Identify which cell holds the provided text, then report its (x, y) central coordinate. 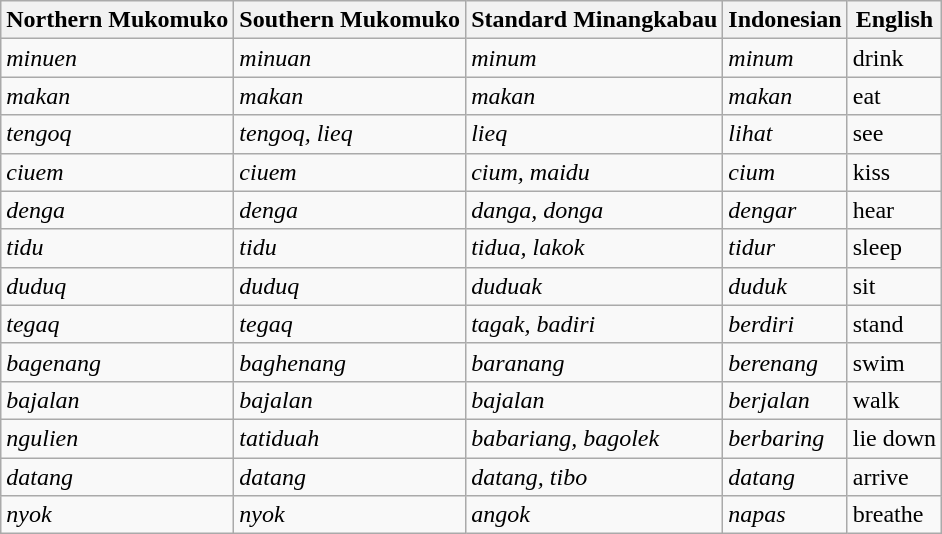
Standard Minangkabau (594, 20)
stand (894, 324)
minuen (118, 58)
baranang (594, 362)
cium (785, 172)
berjalan (785, 400)
eat (894, 96)
tidur (785, 248)
Southern Mukomuko (350, 20)
lie down (894, 438)
sit (894, 286)
arrive (894, 477)
tengoq, lieq (350, 134)
lihat (785, 134)
tatiduah (350, 438)
bagenang (118, 362)
napas (785, 515)
tengoq (118, 134)
kiss (894, 172)
Northern Mukomuko (118, 20)
berdiri (785, 324)
hear (894, 210)
datang, tibo (594, 477)
swim (894, 362)
dengar (785, 210)
lieq (594, 134)
English (894, 20)
walk (894, 400)
cium, maidu (594, 172)
danga, donga (594, 210)
tagak, badiri (594, 324)
sleep (894, 248)
minuan (350, 58)
berbaring (785, 438)
berenang (785, 362)
duduk (785, 286)
Indonesian (785, 20)
duduak (594, 286)
angok (594, 515)
babariang, bagolek (594, 438)
ngulien (118, 438)
breathe (894, 515)
tidua, lakok (594, 248)
drink (894, 58)
see (894, 134)
baghenang (350, 362)
